Return (x, y) of the center of cell containing provided text 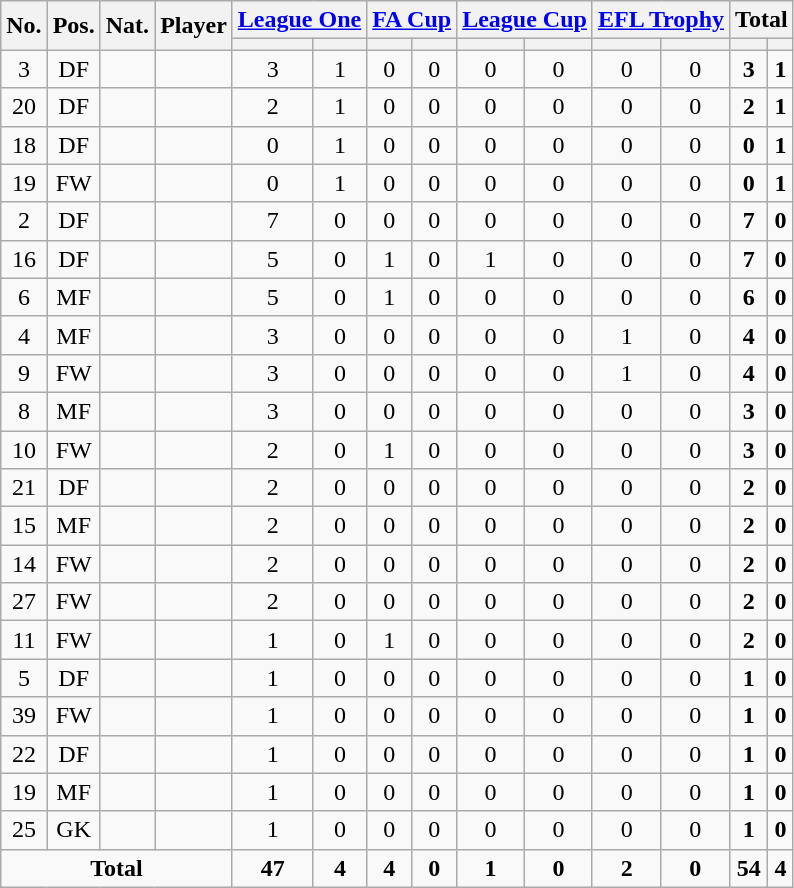
15 (24, 526)
54 (749, 868)
10 (24, 449)
League Cup (525, 20)
16 (24, 259)
14 (24, 564)
22 (24, 754)
EFL Trophy (660, 20)
8 (24, 411)
Pos. (74, 26)
FA Cup (412, 20)
9 (24, 373)
18 (24, 145)
GK (74, 830)
No. (24, 26)
20 (24, 107)
League One (299, 20)
11 (24, 640)
21 (24, 488)
Nat. (127, 26)
Player (194, 26)
27 (24, 602)
39 (24, 716)
25 (24, 830)
47 (272, 868)
